Find where the given text appears and provide that cell's center as (x, y) coordinate. 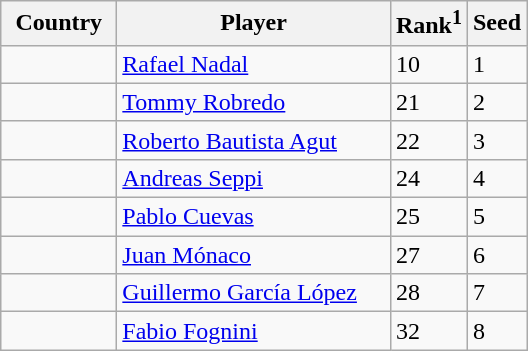
Country (59, 24)
Rank1 (428, 24)
Fabio Fognini (254, 331)
Player (254, 24)
32 (428, 331)
5 (496, 217)
Juan Mónaco (254, 255)
4 (496, 178)
2 (496, 102)
Rafael Nadal (254, 64)
7 (496, 293)
Guillermo García López (254, 293)
3 (496, 140)
8 (496, 331)
Andreas Seppi (254, 178)
21 (428, 102)
Tommy Robredo (254, 102)
25 (428, 217)
27 (428, 255)
Pablo Cuevas (254, 217)
1 (496, 64)
10 (428, 64)
24 (428, 178)
22 (428, 140)
6 (496, 255)
28 (428, 293)
Roberto Bautista Agut (254, 140)
Seed (496, 24)
